Output the (x, y) coordinate of the center of the cell containing the given text.  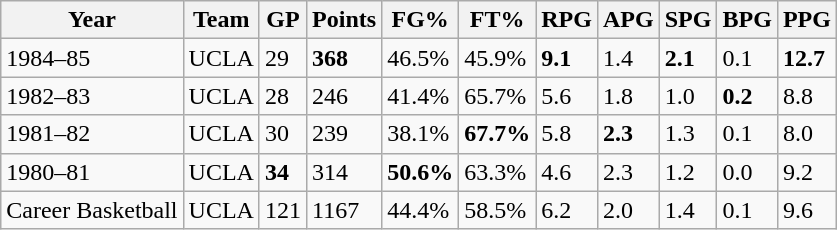
8.0 (806, 134)
FT% (498, 20)
63.3% (498, 172)
29 (282, 58)
2.1 (688, 58)
34 (282, 172)
314 (344, 172)
12.7 (806, 58)
67.7% (498, 134)
1980–81 (92, 172)
1.3 (688, 134)
65.7% (498, 96)
Year (92, 20)
SPG (688, 20)
BPG (747, 20)
239 (344, 134)
4.6 (567, 172)
58.5% (498, 210)
1.8 (628, 96)
368 (344, 58)
38.1% (420, 134)
41.4% (420, 96)
121 (282, 210)
6.2 (567, 210)
1.2 (688, 172)
1167 (344, 210)
RPG (567, 20)
2.0 (628, 210)
0.0 (747, 172)
8.8 (806, 96)
PPG (806, 20)
Points (344, 20)
1.0 (688, 96)
5.8 (567, 134)
44.4% (420, 210)
1982–83 (92, 96)
FG% (420, 20)
246 (344, 96)
0.2 (747, 96)
1981–82 (92, 134)
GP (282, 20)
28 (282, 96)
Career Basketball (92, 210)
5.6 (567, 96)
9.1 (567, 58)
1984–85 (92, 58)
46.5% (420, 58)
50.6% (420, 172)
30 (282, 134)
Team (221, 20)
APG (628, 20)
45.9% (498, 58)
9.2 (806, 172)
9.6 (806, 210)
